Return [X, Y] of the center of cell containing provided text 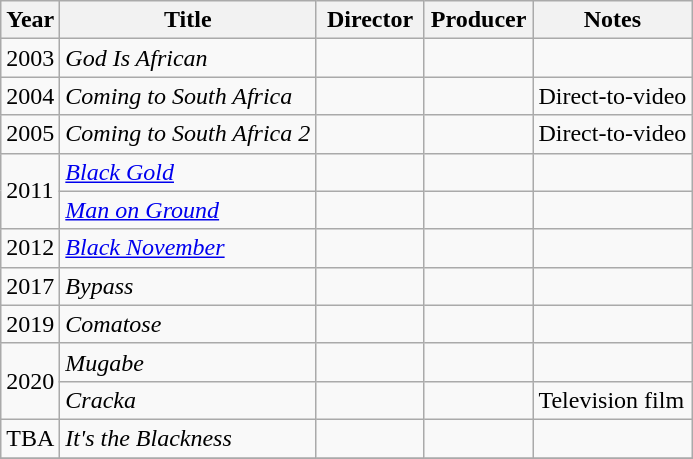
2019 [30, 324]
Cracka [188, 400]
Director [370, 20]
2017 [30, 286]
Man on Ground [188, 210]
2004 [30, 96]
Comatose [188, 324]
Coming to South Africa [188, 96]
Title [188, 20]
2011 [30, 191]
Mugabe [188, 362]
Coming to South Africa 2 [188, 134]
Television film [612, 400]
Notes [612, 20]
It's the Blackness [188, 438]
Year [30, 20]
2005 [30, 134]
TBA [30, 438]
Black November [188, 248]
Producer [478, 20]
Black Gold [188, 172]
2020 [30, 381]
2003 [30, 58]
2012 [30, 248]
Bypass [188, 286]
God Is African [188, 58]
